For the text-containing cell, return its midpoint in (X, Y) coordinate format. 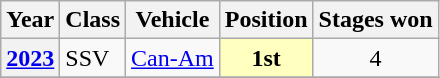
Stages won (376, 20)
1st (266, 58)
Can-Am (173, 58)
Vehicle (173, 20)
2023 (30, 58)
Year (30, 20)
Position (266, 20)
4 (376, 58)
Class (93, 20)
SSV (93, 58)
